Determine the (X, Y) coordinate at the center of the cell enclosing the given text.  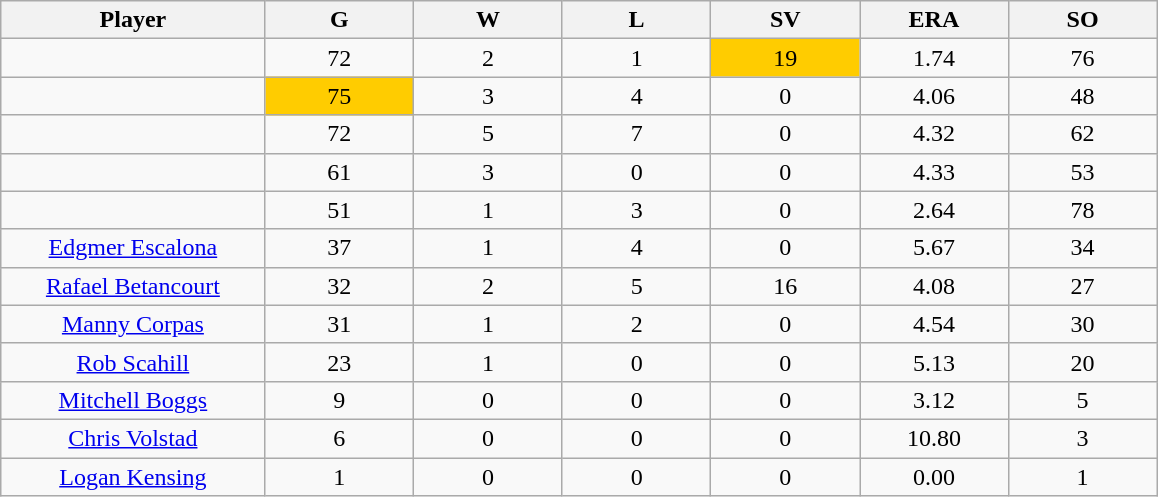
Rob Scahill (133, 362)
19 (786, 58)
Logan Kensing (133, 477)
78 (1082, 210)
Player (133, 20)
Manny Corpas (133, 324)
G (340, 20)
SO (1082, 20)
32 (340, 286)
4.06 (934, 96)
L (636, 20)
4.54 (934, 324)
Mitchell Boggs (133, 400)
48 (1082, 96)
75 (340, 96)
ERA (934, 20)
1.74 (934, 58)
9 (340, 400)
3.12 (934, 400)
34 (1082, 248)
0.00 (934, 477)
4.32 (934, 134)
37 (340, 248)
16 (786, 286)
31 (340, 324)
W (488, 20)
30 (1082, 324)
7 (636, 134)
5.67 (934, 248)
51 (340, 210)
4.08 (934, 286)
20 (1082, 362)
62 (1082, 134)
5.13 (934, 362)
Rafael Betancourt (133, 286)
Edgmer Escalona (133, 248)
27 (1082, 286)
10.80 (934, 438)
4.33 (934, 172)
SV (786, 20)
23 (340, 362)
6 (340, 438)
61 (340, 172)
Chris Volstad (133, 438)
53 (1082, 172)
76 (1082, 58)
2.64 (934, 210)
